Scan for the cell matching the given text and deliver its (X, Y) coordinate at center. 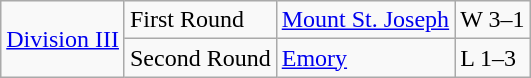
W 3–1 (492, 20)
First Round (200, 20)
Emory (365, 58)
Second Round (200, 58)
L 1–3 (492, 58)
Division III (63, 39)
Mount St. Joseph (365, 20)
